Locate the cell with the specified text and output its (X, Y) center coordinate. 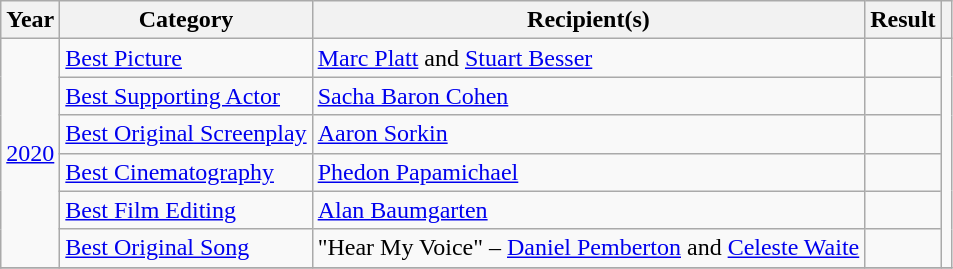
Marc Platt and Stuart Besser (588, 58)
Best Original Song (186, 248)
Phedon Papamichael (588, 172)
Best Picture (186, 58)
Aaron Sorkin (588, 134)
Best Film Editing (186, 210)
Category (186, 20)
Year (30, 20)
Result (903, 20)
Best Cinematography (186, 172)
"Hear My Voice" – Daniel Pemberton and Celeste Waite (588, 248)
Sacha Baron Cohen (588, 96)
Best Supporting Actor (186, 96)
Recipient(s) (588, 20)
2020 (30, 153)
Alan Baumgarten (588, 210)
Best Original Screenplay (186, 134)
